Output the [x, y] coordinate of the center of the cell containing the given text.  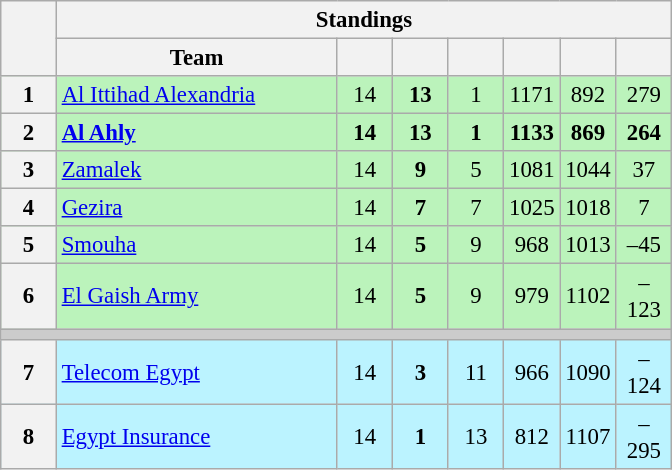
6 [29, 296]
966 [532, 372]
37 [644, 170]
Gezira [196, 208]
1090 [588, 372]
11 [476, 372]
264 [644, 133]
–123 [644, 296]
8 [29, 436]
892 [588, 95]
Smouha [196, 245]
1133 [532, 133]
Telecom Egypt [196, 372]
968 [532, 245]
–295 [644, 436]
Zamalek [196, 170]
Egypt Insurance [196, 436]
279 [644, 95]
979 [532, 296]
1102 [588, 296]
869 [588, 133]
1107 [588, 436]
4 [29, 208]
812 [532, 436]
1018 [588, 208]
1081 [532, 170]
1025 [532, 208]
Team [196, 58]
1171 [532, 95]
–45 [644, 245]
El Gaish Army [196, 296]
1044 [588, 170]
Al Ahly [196, 133]
2 [29, 133]
Al Ittihad Alexandria [196, 95]
–124 [644, 372]
Standings [364, 20]
1013 [588, 245]
